Search for the cell housing the specified text and yield its (X, Y) center coordinate. 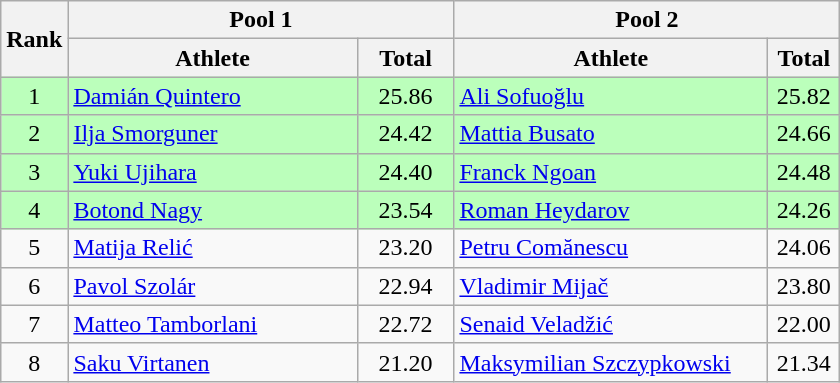
23.54 (406, 210)
21.20 (406, 362)
5 (34, 248)
24.42 (406, 134)
2 (34, 134)
Matteo Tamborlani (212, 324)
22.00 (804, 324)
24.40 (406, 172)
22.94 (406, 286)
Pool 1 (261, 20)
7 (34, 324)
Matija Relić (212, 248)
Damián Quintero (212, 96)
Saku Virtanen (212, 362)
Franck Ngoan (611, 172)
Pavol Szolár (212, 286)
23.20 (406, 248)
Ali Sofuoğlu (611, 96)
24.26 (804, 210)
6 (34, 286)
24.06 (804, 248)
21.34 (804, 362)
Rank (34, 39)
Maksymilian Szczypkowski (611, 362)
8 (34, 362)
Vladimir Mijač (611, 286)
Pool 2 (647, 20)
1 (34, 96)
25.86 (406, 96)
Botond Nagy (212, 210)
Ilja Smorguner (212, 134)
25.82 (804, 96)
24.48 (804, 172)
24.66 (804, 134)
Mattia Busato (611, 134)
3 (34, 172)
23.80 (804, 286)
Roman Heydarov (611, 210)
Petru Comănescu (611, 248)
4 (34, 210)
22.72 (406, 324)
Yuki Ujihara (212, 172)
Senaid Veladžić (611, 324)
